Determine the (x, y) coordinate at the center of the cell enclosing the given text.  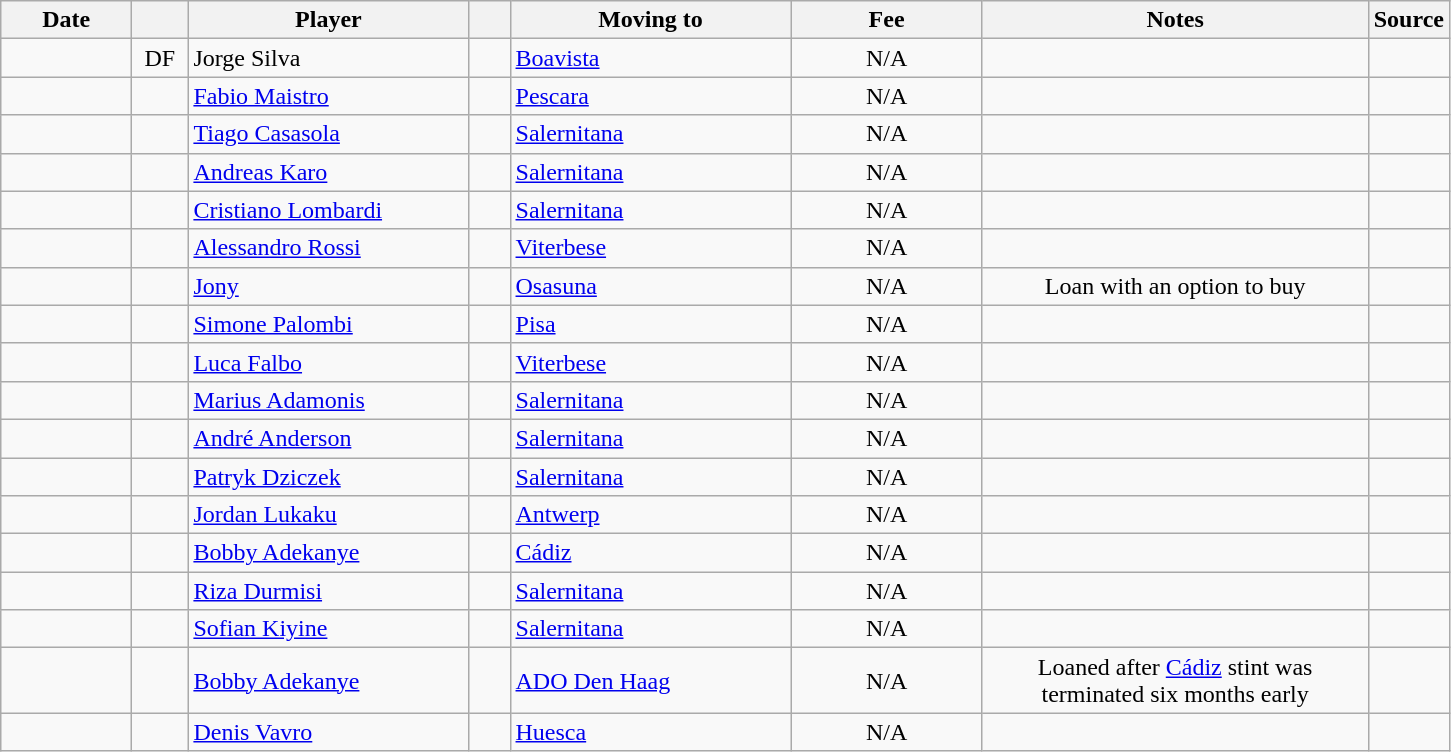
Sofian Kiyine (328, 629)
Fabio Maistro (328, 96)
Denis Vavro (328, 732)
Andreas Karo (328, 172)
Riza Durmisi (328, 591)
Luca Falbo (328, 362)
Pisa (650, 324)
Jorge Silva (328, 58)
Huesca (650, 732)
DF (160, 58)
Jordan Lukaku (328, 515)
Notes (1175, 20)
Osasuna (650, 286)
Cádiz (650, 553)
Player (328, 20)
Fee (886, 20)
Cristiano Lombardi (328, 210)
André Anderson (328, 438)
ADO Den Haag (650, 680)
Jony (328, 286)
Date (66, 20)
Antwerp (650, 515)
Marius Adamonis (328, 400)
Loaned after Cádiz stint was terminated six months early (1175, 680)
Source (1408, 20)
Patryk Dziczek (328, 477)
Moving to (650, 20)
Simone Palombi (328, 324)
Pescara (650, 96)
Alessandro Rossi (328, 248)
Boavista (650, 58)
Tiago Casasola (328, 134)
Loan with an option to buy (1175, 286)
